Provide the [X, Y] coordinate of the cell's center where the given text is located.  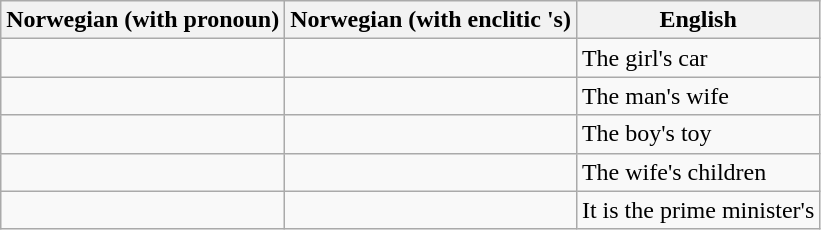
The boy's toy [698, 134]
Norwegian (with enclitic 's) [431, 20]
English [698, 20]
The wife's children [698, 172]
The man's wife [698, 96]
It is the prime minister's [698, 210]
Norwegian (with pronoun) [143, 20]
The girl's car [698, 58]
